Return [X, Y] of the center of cell containing provided text 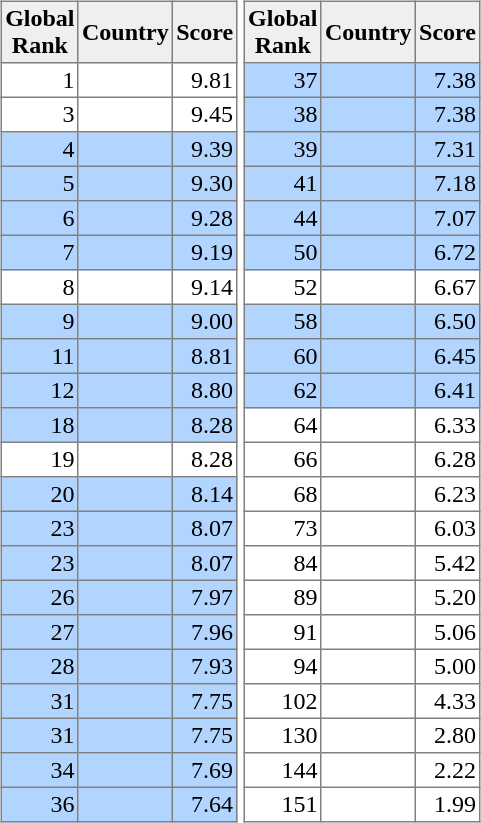
9.39 [204, 149]
6.03 [447, 528]
6.45 [447, 356]
4 [40, 149]
9.30 [204, 183]
5.00 [447, 666]
7.97 [204, 597]
144 [282, 770]
84 [282, 563]
12 [40, 390]
91 [282, 632]
6.41 [447, 390]
5 [40, 183]
37 [282, 80]
8.80 [204, 390]
6.72 [447, 252]
9 [40, 321]
5.06 [447, 632]
7.31 [447, 149]
7.93 [204, 666]
9.81 [204, 80]
7.18 [447, 183]
151 [282, 804]
2.80 [447, 735]
73 [282, 528]
28 [40, 666]
18 [40, 425]
89 [282, 597]
41 [282, 183]
36 [40, 804]
7.96 [204, 632]
9.00 [204, 321]
50 [282, 252]
9.14 [204, 287]
6 [40, 218]
60 [282, 356]
7 [40, 252]
5.42 [447, 563]
8.81 [204, 356]
19 [40, 459]
2.22 [447, 770]
6.50 [447, 321]
94 [282, 666]
1.99 [447, 804]
7.64 [204, 804]
68 [282, 494]
44 [282, 218]
52 [282, 287]
20 [40, 494]
9.28 [204, 218]
58 [282, 321]
64 [282, 425]
6.33 [447, 425]
26 [40, 597]
9.45 [204, 114]
4.33 [447, 701]
11 [40, 356]
130 [282, 735]
6.23 [447, 494]
34 [40, 770]
38 [282, 114]
62 [282, 390]
27 [40, 632]
8 [40, 287]
102 [282, 701]
7.07 [447, 218]
39 [282, 149]
9.19 [204, 252]
66 [282, 459]
1 [40, 80]
5.20 [447, 597]
3 [40, 114]
7.69 [204, 770]
6.67 [447, 287]
6.28 [447, 459]
8.14 [204, 494]
